Identify which cell holds the provided text, then report its (X, Y) central coordinate. 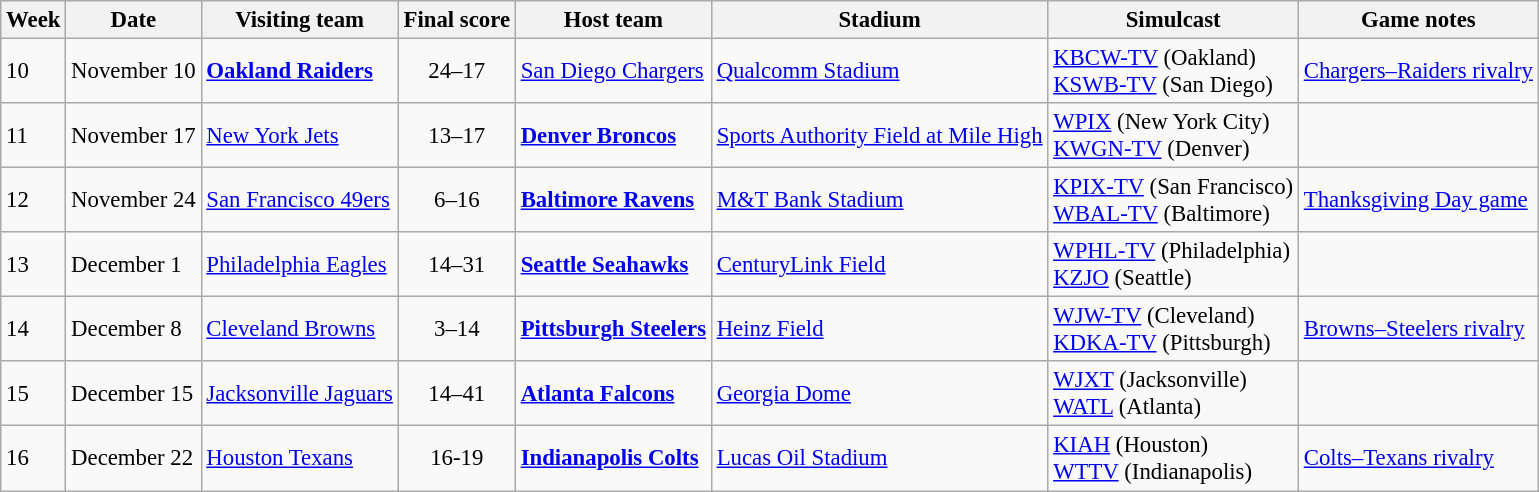
11 (34, 136)
Atlanta Falcons (613, 394)
November 10 (134, 72)
KBCW-TV (Oakland)KSWB-TV (San Diego) (1174, 72)
Stadium (880, 20)
16 (34, 458)
Oakland Raiders (300, 72)
Georgia Dome (880, 394)
12 (34, 200)
Game notes (1418, 20)
Visiting team (300, 20)
Host team (613, 20)
Browns–Steelers rivalry (1418, 330)
Baltimore Ravens (613, 200)
New York Jets (300, 136)
December 15 (134, 394)
Sports Authority Field at Mile High (880, 136)
Cleveland Browns (300, 330)
Chargers–Raiders rivalry (1418, 72)
14–31 (456, 264)
November 24 (134, 200)
Thanksgiving Day game (1418, 200)
KIAH (Houston)WTTV (Indianapolis) (1174, 458)
WJW-TV (Cleveland)KDKA-TV (Pittsburgh) (1174, 330)
Philadelphia Eagles (300, 264)
Indianapolis Colts (613, 458)
15 (34, 394)
Heinz Field (880, 330)
14–41 (456, 394)
10 (34, 72)
16-19 (456, 458)
CenturyLink Field (880, 264)
December 1 (134, 264)
14 (34, 330)
Simulcast (1174, 20)
Week (34, 20)
KPIX-TV (San Francisco)WBAL-TV (Baltimore) (1174, 200)
WJXT (Jacksonville)WATL (Atlanta) (1174, 394)
Pittsburgh Steelers (613, 330)
Colts–Texans rivalry (1418, 458)
3–14 (456, 330)
24–17 (456, 72)
Jacksonville Jaguars (300, 394)
M&T Bank Stadium (880, 200)
Lucas Oil Stadium (880, 458)
San Francisco 49ers (300, 200)
December 22 (134, 458)
San Diego Chargers (613, 72)
WPHL-TV (Philadelphia)KZJO (Seattle) (1174, 264)
WPIX (New York City)KWGN-TV (Denver) (1174, 136)
Final score (456, 20)
13 (34, 264)
December 8 (134, 330)
Qualcomm Stadium (880, 72)
Date (134, 20)
November 17 (134, 136)
6–16 (456, 200)
Seattle Seahawks (613, 264)
Denver Broncos (613, 136)
13–17 (456, 136)
Houston Texans (300, 458)
